Scan for the cell matching the given text and deliver its (X, Y) coordinate at center. 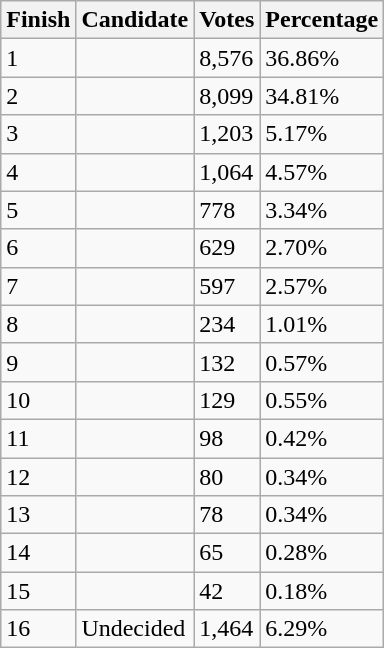
Finish (38, 20)
2.57% (322, 286)
Percentage (322, 20)
5 (38, 210)
11 (38, 438)
36.86% (322, 58)
0.55% (322, 400)
0.18% (322, 591)
2.70% (322, 248)
4 (38, 172)
778 (227, 210)
Undecided (135, 629)
9 (38, 362)
7 (38, 286)
5.17% (322, 134)
1 (38, 58)
34.81% (322, 96)
6 (38, 248)
4.57% (322, 172)
3 (38, 134)
14 (38, 553)
1,203 (227, 134)
2 (38, 96)
65 (227, 553)
597 (227, 286)
0.28% (322, 553)
13 (38, 515)
1,064 (227, 172)
12 (38, 477)
Candidate (135, 20)
16 (38, 629)
6.29% (322, 629)
0.57% (322, 362)
8,099 (227, 96)
10 (38, 400)
98 (227, 438)
78 (227, 515)
8 (38, 324)
Votes (227, 20)
0.42% (322, 438)
129 (227, 400)
8,576 (227, 58)
42 (227, 591)
234 (227, 324)
80 (227, 477)
629 (227, 248)
132 (227, 362)
1,464 (227, 629)
15 (38, 591)
3.34% (322, 210)
1.01% (322, 324)
